Provide the (x, y) coordinate of the cell's center where the given text is located.  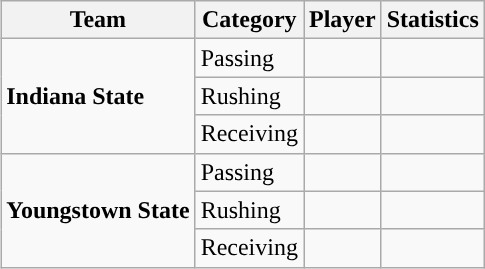
Player (343, 20)
Statistics (432, 20)
Youngstown State (98, 210)
Category (249, 20)
Team (98, 20)
Indiana State (98, 96)
